Output the (x, y) coordinate of the center of the cell containing the given text.  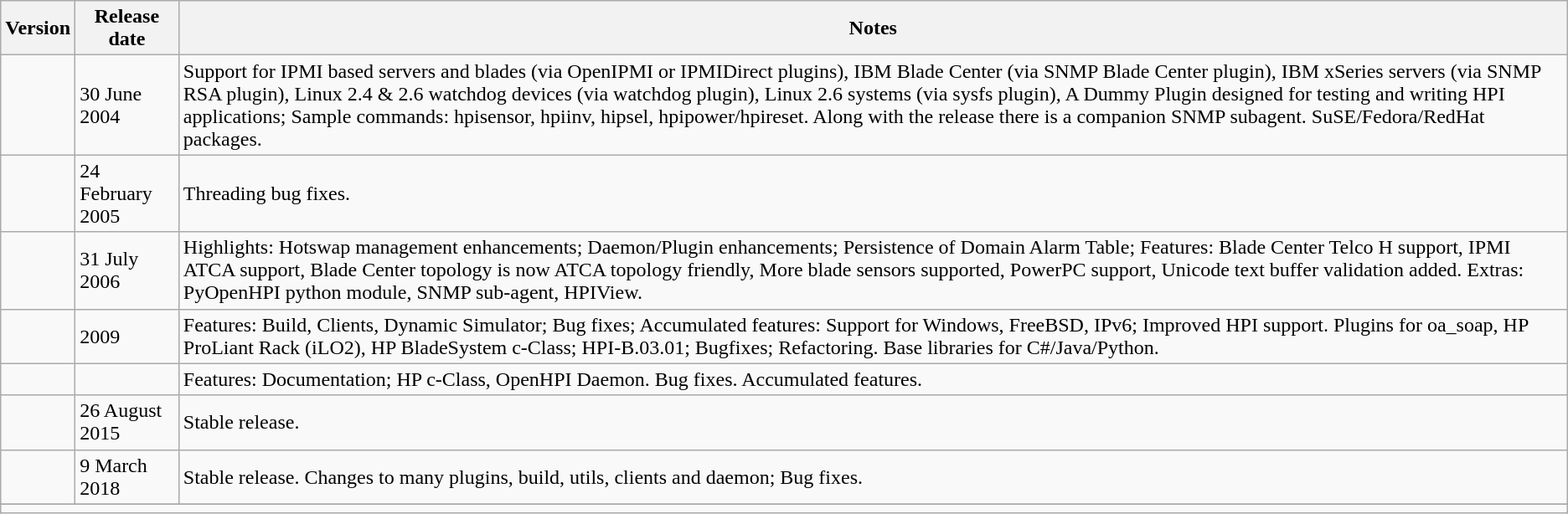
2009 (127, 337)
31 July 2006 (127, 270)
Stable release. (873, 422)
Notes (873, 28)
Stable release. Changes to many plugins, build, utils, clients and daemon; Bug fixes. (873, 477)
Release date (127, 28)
Features: Documentation; HP c-Class, OpenHPI Daemon. Bug fixes. Accumulated features. (873, 379)
Version (39, 28)
24 February 2005 (127, 193)
26 August 2015 (127, 422)
9 March 2018 (127, 477)
Threading bug fixes. (873, 193)
30 June 2004 (127, 105)
